Search for the cell housing the specified text and yield its (X, Y) center coordinate. 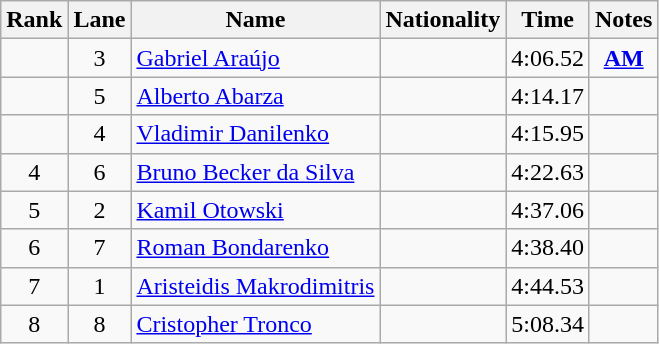
AM (623, 58)
Bruno Becker da Silva (256, 172)
2 (100, 210)
Cristopher Tronco (256, 324)
4:14.17 (548, 96)
4:22.63 (548, 172)
4:37.06 (548, 210)
Kamil Otowski (256, 210)
4:38.40 (548, 248)
Nationality (443, 20)
Rank (34, 20)
4:44.53 (548, 286)
Gabriel Araújo (256, 58)
Time (548, 20)
Alberto Abarza (256, 96)
5:08.34 (548, 324)
Roman Bondarenko (256, 248)
1 (100, 286)
4:06.52 (548, 58)
Notes (623, 20)
4:15.95 (548, 134)
3 (100, 58)
Lane (100, 20)
Aristeidis Makrodimitris (256, 286)
Name (256, 20)
Vladimir Danilenko (256, 134)
